Return [X, Y] of the center of cell containing provided text 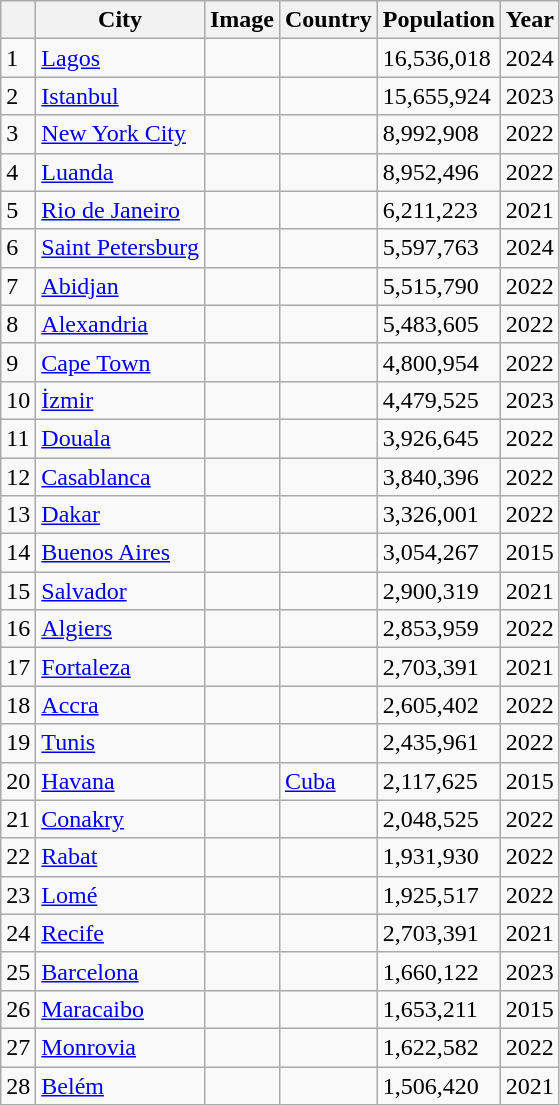
6 [18, 248]
Barcelona [120, 971]
Image [242, 20]
13 [18, 515]
Cuba [328, 781]
2,117,625 [438, 781]
2,048,525 [438, 819]
Luanda [120, 172]
1,931,930 [438, 857]
14 [18, 553]
Saint Petersburg [120, 248]
5,515,790 [438, 286]
24 [18, 933]
6,211,223 [438, 210]
1,925,517 [438, 895]
1,622,582 [438, 1047]
Istanbul [120, 96]
Alexandria [120, 324]
3 [18, 134]
3,054,267 [438, 553]
16,536,018 [438, 58]
Country [328, 20]
5,483,605 [438, 324]
5,597,763 [438, 248]
15,655,924 [438, 96]
Lagos [120, 58]
4,479,525 [438, 400]
16 [18, 629]
23 [18, 895]
3,840,396 [438, 477]
Accra [120, 705]
27 [18, 1047]
1,660,122 [438, 971]
3,926,645 [438, 438]
11 [18, 438]
Belém [120, 1085]
17 [18, 667]
Monrovia [120, 1047]
2 [18, 96]
New York City [120, 134]
7 [18, 286]
8,992,908 [438, 134]
21 [18, 819]
2,605,402 [438, 705]
2,853,959 [438, 629]
1,653,211 [438, 1009]
3,326,001 [438, 515]
Maracaibo [120, 1009]
8 [18, 324]
9 [18, 362]
2,900,319 [438, 591]
City [120, 20]
Recife [120, 933]
Rio de Janeiro [120, 210]
Population [438, 20]
4,800,954 [438, 362]
Salvador [120, 591]
Fortaleza [120, 667]
Rabat [120, 857]
Cape Town [120, 362]
22 [18, 857]
12 [18, 477]
İzmir [120, 400]
8,952,496 [438, 172]
5 [18, 210]
Buenos Aires [120, 553]
1 [18, 58]
Conakry [120, 819]
Year [530, 20]
Havana [120, 781]
15 [18, 591]
Casablanca [120, 477]
20 [18, 781]
1,506,420 [438, 1085]
19 [18, 743]
10 [18, 400]
2,435,961 [438, 743]
4 [18, 172]
26 [18, 1009]
18 [18, 705]
Douala [120, 438]
Algiers [120, 629]
28 [18, 1085]
Abidjan [120, 286]
Tunis [120, 743]
Dakar [120, 515]
25 [18, 971]
Lomé [120, 895]
